Detect which cell encompasses the target text, then output its [x, y] center coordinate. 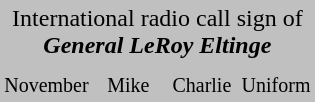
November [46, 84]
Uniform [276, 84]
Charlie [202, 84]
International radio call sign ofGeneral LeRoy Eltinge [158, 32]
Mike [128, 84]
